Pinpoint the cell where the given text exists, returning its (X, Y) midpoint coordinate. 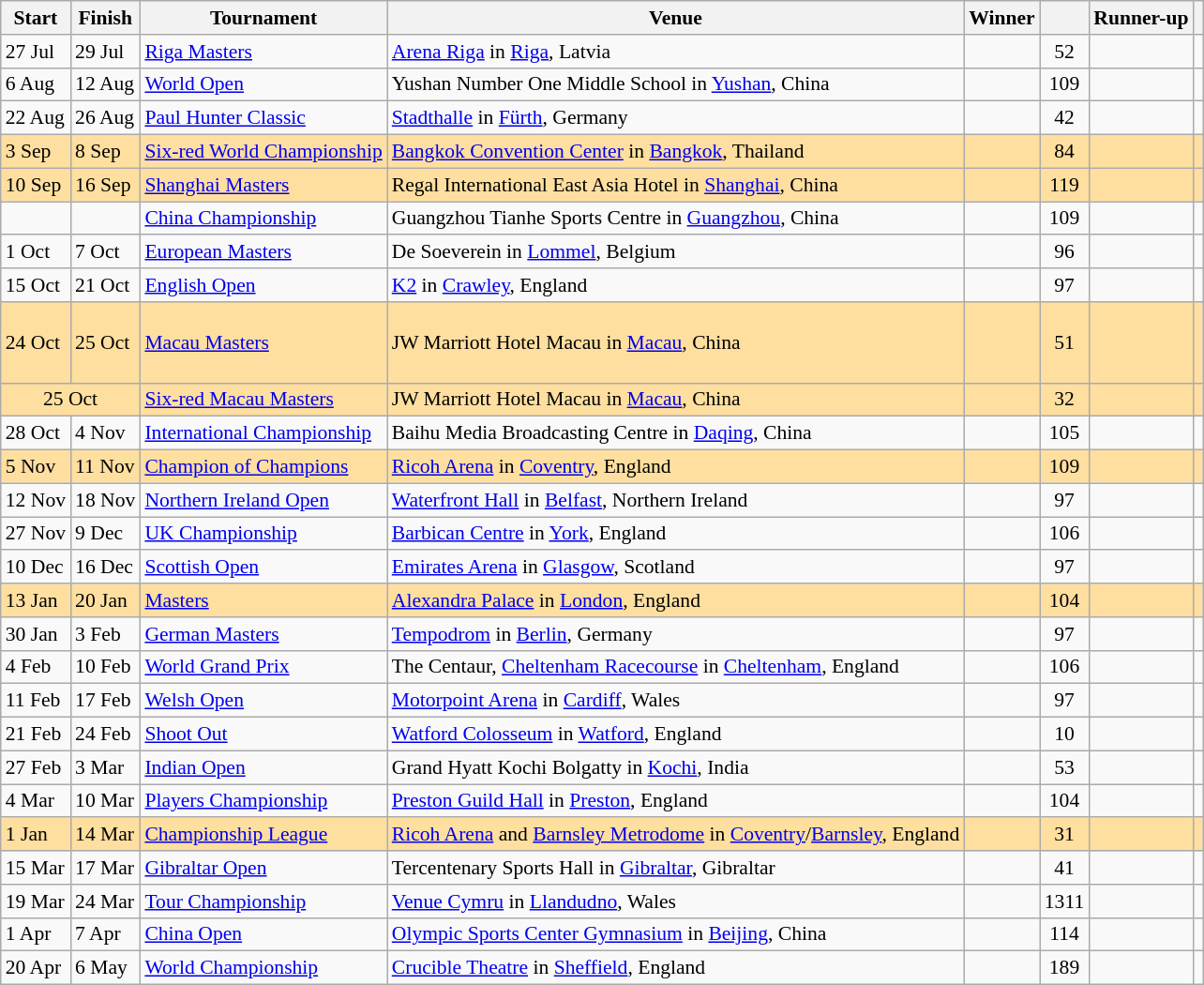
8 Sep (105, 152)
30 Jan (36, 634)
Crucible Theatre in Sheffield, England (675, 968)
Tercentenary Sports Hall in Gibraltar, Gibraltar (675, 868)
10 Feb (105, 667)
4 Feb (36, 667)
German Masters (263, 634)
15 Mar (36, 868)
Northern Ireland Open (263, 500)
31 (1064, 835)
Shoot Out (263, 735)
Alexandra Palace in London, England (675, 600)
Championship League (263, 835)
European Masters (263, 252)
Venue Cymru in Llandudno, Wales (675, 902)
Venue (675, 18)
32 (1064, 400)
26 Aug (105, 118)
Scottish Open (263, 568)
De Soeverein in Lommel, Belgium (675, 252)
1311 (1064, 902)
84 (1064, 152)
Winner (1001, 18)
27 Feb (36, 767)
96 (1064, 252)
Tour Championship (263, 902)
17 Mar (105, 868)
Tempodrom in Berlin, Germany (675, 634)
Emirates Arena in Glasgow, Scotland (675, 568)
Olympic Sports Center Gymnasium in Beijing, China (675, 934)
189 (1064, 968)
16 Dec (105, 568)
3 Feb (105, 634)
10 Mar (105, 801)
119 (1064, 185)
1 Jan (36, 835)
53 (1064, 767)
Ricoh Arena and Barnsley Metrodome in Coventry/Barnsley, England (675, 835)
5 Nov (36, 467)
24 Oct (36, 343)
7 Oct (105, 252)
Regal International East Asia Hotel in Shanghai, China (675, 185)
3 Sep (36, 152)
41 (1064, 868)
20 Jan (105, 600)
6 Aug (36, 84)
China Championship (263, 219)
24 Feb (105, 735)
Tournament (263, 18)
Indian Open (263, 767)
Six-red Macau Masters (263, 400)
Bangkok Convention Center in Bangkok, Thailand (675, 152)
International Championship (263, 433)
21 Oct (105, 285)
42 (1064, 118)
11 Feb (36, 701)
K2 in Crawley, England (675, 285)
21 Feb (36, 735)
51 (1064, 343)
Welsh Open (263, 701)
9 Dec (105, 534)
10 Sep (36, 185)
Arena Riga in Riga, Latvia (675, 52)
China Open (263, 934)
20 Apr (36, 968)
Paul Hunter Classic (263, 118)
Six-red World Championship (263, 152)
The Centaur, Cheltenham Racecourse in Cheltenham, England (675, 667)
Watford Colosseum in Watford, England (675, 735)
Ricoh Arena in Coventry, England (675, 467)
Stadthalle in Fürth, Germany (675, 118)
Barbican Centre in York, England (675, 534)
11 Nov (105, 467)
10 Dec (36, 568)
Champion of Champions (263, 467)
Riga Masters (263, 52)
Players Championship (263, 801)
World Championship (263, 968)
Preston Guild Hall in Preston, England (675, 801)
World Grand Prix (263, 667)
Waterfront Hall in Belfast, Northern Ireland (675, 500)
1 Oct (36, 252)
Grand Hyatt Kochi Bolgatty in Kochi, India (675, 767)
3 Mar (105, 767)
27 Jul (36, 52)
4 Mar (36, 801)
7 Apr (105, 934)
22 Aug (36, 118)
19 Mar (36, 902)
1 Apr (36, 934)
Yushan Number One Middle School in Yushan, China (675, 84)
27 Nov (36, 534)
Finish (105, 18)
17 Feb (105, 701)
114 (1064, 934)
14 Mar (105, 835)
29 Jul (105, 52)
Start (36, 18)
12 Aug (105, 84)
World Open (263, 84)
105 (1064, 433)
13 Jan (36, 600)
28 Oct (36, 433)
24 Mar (105, 902)
Shanghai Masters (263, 185)
UK Championship (263, 534)
16 Sep (105, 185)
4 Nov (105, 433)
52 (1064, 52)
15 Oct (36, 285)
Motorpoint Arena in Cardiff, Wales (675, 701)
Guangzhou Tianhe Sports Centre in Guangzhou, China (675, 219)
10 (1064, 735)
Baihu Media Broadcasting Centre in Daqing, China (675, 433)
Macau Masters (263, 343)
12 Nov (36, 500)
English Open (263, 285)
Masters (263, 600)
Gibraltar Open (263, 868)
18 Nov (105, 500)
6 May (105, 968)
Runner-up (1140, 18)
